From the cell containing the given text, extract its center point as (x, y) coordinate. 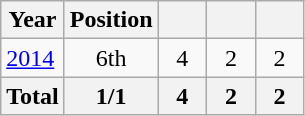
6th (111, 58)
1/1 (111, 96)
2014 (33, 58)
Total (33, 96)
Year (33, 20)
Position (111, 20)
